Determine the (x, y) coordinate at the center of the cell enclosing the given text.  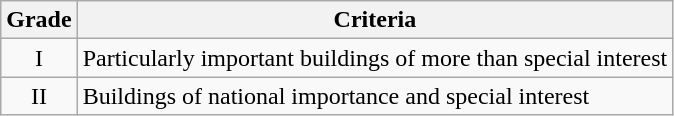
Buildings of national importance and special interest (375, 96)
Particularly important buildings of more than special interest (375, 58)
Grade (39, 20)
I (39, 58)
II (39, 96)
Criteria (375, 20)
